Locate the cell with the specified text and output its (x, y) center coordinate. 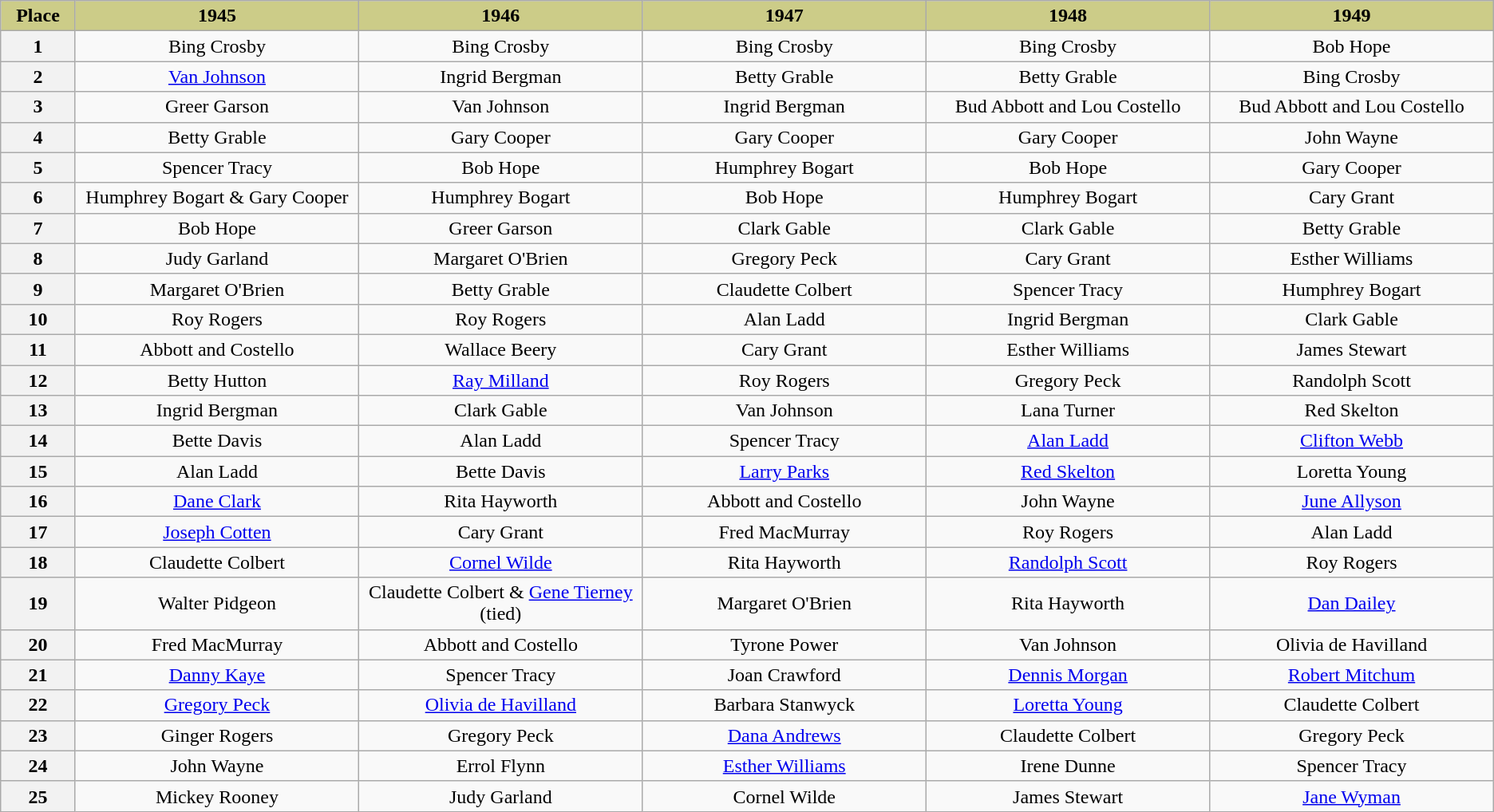
1947 (784, 16)
17 (38, 532)
Danny Kaye (217, 675)
15 (38, 471)
22 (38, 705)
Dan Dailey (1352, 603)
June Allyson (1352, 502)
1946 (501, 16)
3 (38, 107)
12 (38, 380)
19 (38, 603)
21 (38, 675)
Joseph Cotten (217, 532)
23 (38, 735)
Place (38, 16)
Humphrey Bogart & Gary Cooper (217, 198)
Ginger Rogers (217, 735)
9 (38, 289)
1948 (1068, 16)
Claudette Colbert & Gene Tierney (tied) (501, 603)
25 (38, 796)
10 (38, 319)
14 (38, 441)
Walter Pidgeon (217, 603)
Errol Flynn (501, 766)
Tyrone Power (784, 644)
Dennis Morgan (1068, 675)
Larry Parks (784, 471)
Lana Turner (1068, 411)
5 (38, 168)
1 (38, 46)
18 (38, 562)
2 (38, 77)
Clifton Webb (1352, 441)
4 (38, 137)
1945 (217, 16)
11 (38, 349)
Joan Crawford (784, 675)
Ray Milland (501, 380)
Dane Clark (217, 502)
24 (38, 766)
7 (38, 228)
Wallace Beery (501, 349)
6 (38, 198)
Jane Wyman (1352, 796)
Barbara Stanwyck (784, 705)
1949 (1352, 16)
Dana Andrews (784, 735)
Irene Dunne (1068, 766)
Betty Hutton (217, 380)
20 (38, 644)
13 (38, 411)
Mickey Rooney (217, 796)
Robert Mitchum (1352, 675)
8 (38, 258)
16 (38, 502)
